For the text-containing cell, return its midpoint in (x, y) coordinate format. 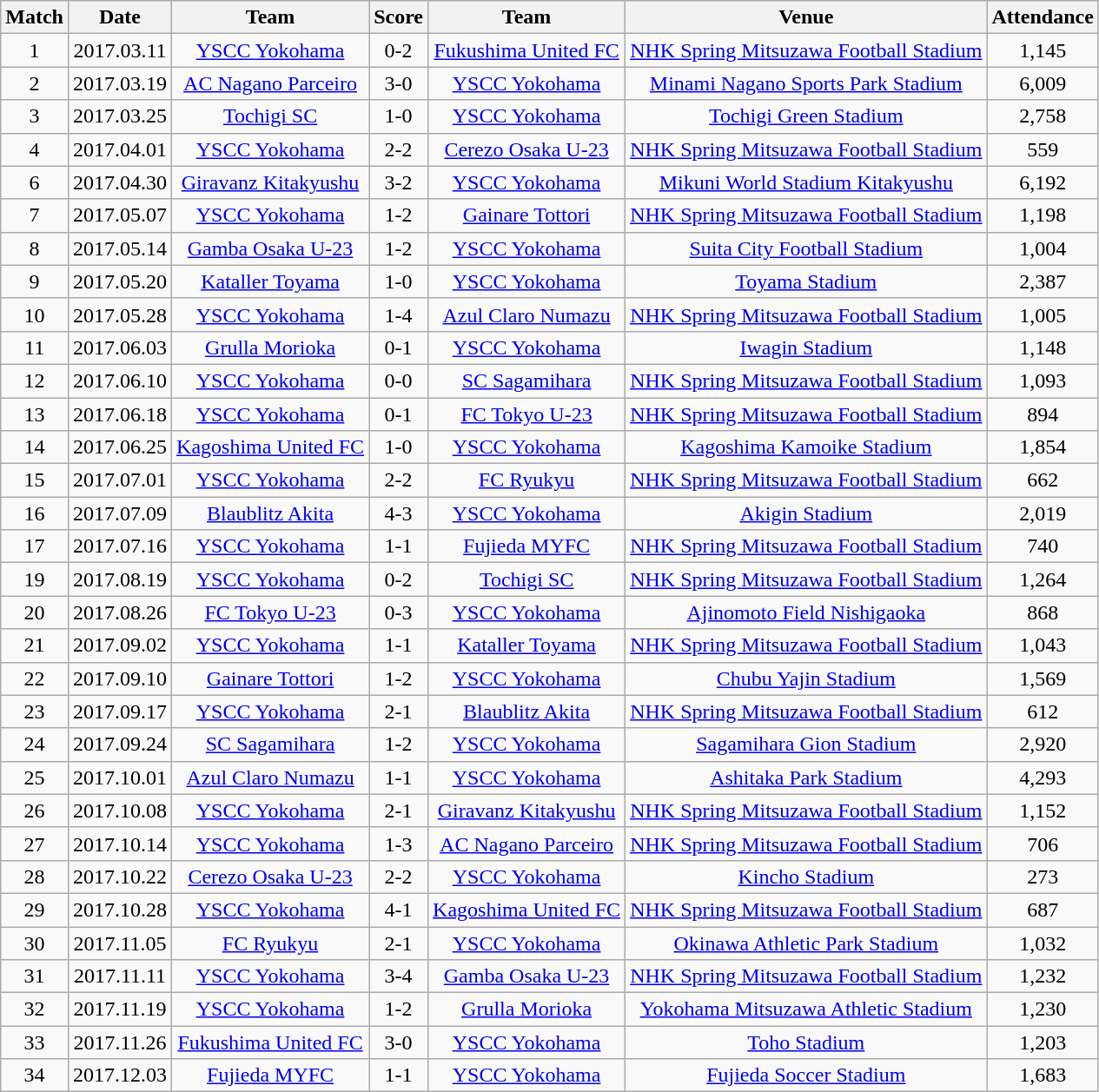
868 (1043, 612)
31 (35, 976)
2017.10.28 (120, 910)
2017.06.10 (120, 381)
4,293 (1043, 778)
1 (35, 50)
6,009 (1043, 83)
Toyama Stadium (806, 281)
2017.06.18 (120, 414)
612 (1043, 711)
2017.11.19 (120, 1009)
2,019 (1043, 513)
1,093 (1043, 381)
8 (35, 248)
Minami Nagano Sports Park Stadium (806, 83)
Date (120, 17)
2017.11.26 (120, 1042)
2017.10.01 (120, 778)
2017.06.25 (120, 447)
2017.09.17 (120, 711)
2017.11.11 (120, 976)
1,032 (1043, 943)
0-3 (399, 612)
662 (1043, 480)
23 (35, 711)
Okinawa Athletic Park Stadium (806, 943)
1,152 (1043, 811)
Tochigi Green Stadium (806, 116)
4 (35, 149)
34 (35, 1075)
Akigin Stadium (806, 513)
559 (1043, 149)
2017.07.01 (120, 480)
9 (35, 281)
1,569 (1043, 678)
2017.05.28 (120, 314)
16 (35, 513)
2017.04.30 (120, 182)
2017.11.05 (120, 943)
894 (1043, 414)
30 (35, 943)
3 (35, 116)
2017.05.07 (120, 215)
1,683 (1043, 1075)
Score (399, 17)
2017.05.14 (120, 248)
Attendance (1043, 17)
2017.03.19 (120, 83)
2017.09.02 (120, 645)
273 (1043, 877)
2017.06.03 (120, 347)
Ajinomoto Field Nishigaoka (806, 612)
4-1 (399, 910)
2017.04.01 (120, 149)
Suita City Football Stadium (806, 248)
Chubu Yajin Stadium (806, 678)
Iwagin Stadium (806, 347)
22 (35, 678)
2017.10.14 (120, 844)
12 (35, 381)
2017.10.08 (120, 811)
29 (35, 910)
1,854 (1043, 447)
2,387 (1043, 281)
687 (1043, 910)
Ashitaka Park Stadium (806, 778)
3-2 (399, 182)
15 (35, 480)
1,043 (1043, 645)
27 (35, 844)
1-3 (399, 844)
2017.09.24 (120, 745)
1,145 (1043, 50)
Toho Stadium (806, 1042)
32 (35, 1009)
Yokohama Mitsuzawa Athletic Stadium (806, 1009)
2017.09.10 (120, 678)
2017.03.25 (120, 116)
1,232 (1043, 976)
2,920 (1043, 745)
13 (35, 414)
Kagoshima Kamoike Stadium (806, 447)
706 (1043, 844)
10 (35, 314)
4-3 (399, 513)
1-4 (399, 314)
2017.07.09 (120, 513)
Venue (806, 17)
26 (35, 811)
740 (1043, 546)
2017.10.22 (120, 877)
Kincho Stadium (806, 877)
2 (35, 83)
1,004 (1043, 248)
28 (35, 877)
2017.05.20 (120, 281)
1,203 (1043, 1042)
24 (35, 745)
2017.12.03 (120, 1075)
1,264 (1043, 579)
7 (35, 215)
Sagamihara Gion Stadium (806, 745)
1,230 (1043, 1009)
1,005 (1043, 314)
33 (35, 1042)
2017.03.11 (120, 50)
3-4 (399, 976)
Mikuni World Stadium Kitakyushu (806, 182)
Match (35, 17)
20 (35, 612)
17 (35, 546)
1,198 (1043, 215)
6 (35, 182)
2017.08.26 (120, 612)
11 (35, 347)
19 (35, 579)
2,758 (1043, 116)
25 (35, 778)
2017.08.19 (120, 579)
21 (35, 645)
14 (35, 447)
6,192 (1043, 182)
2017.07.16 (120, 546)
0-0 (399, 381)
Fujieda Soccer Stadium (806, 1075)
1,148 (1043, 347)
